Return [X, Y] of the center of cell containing provided text 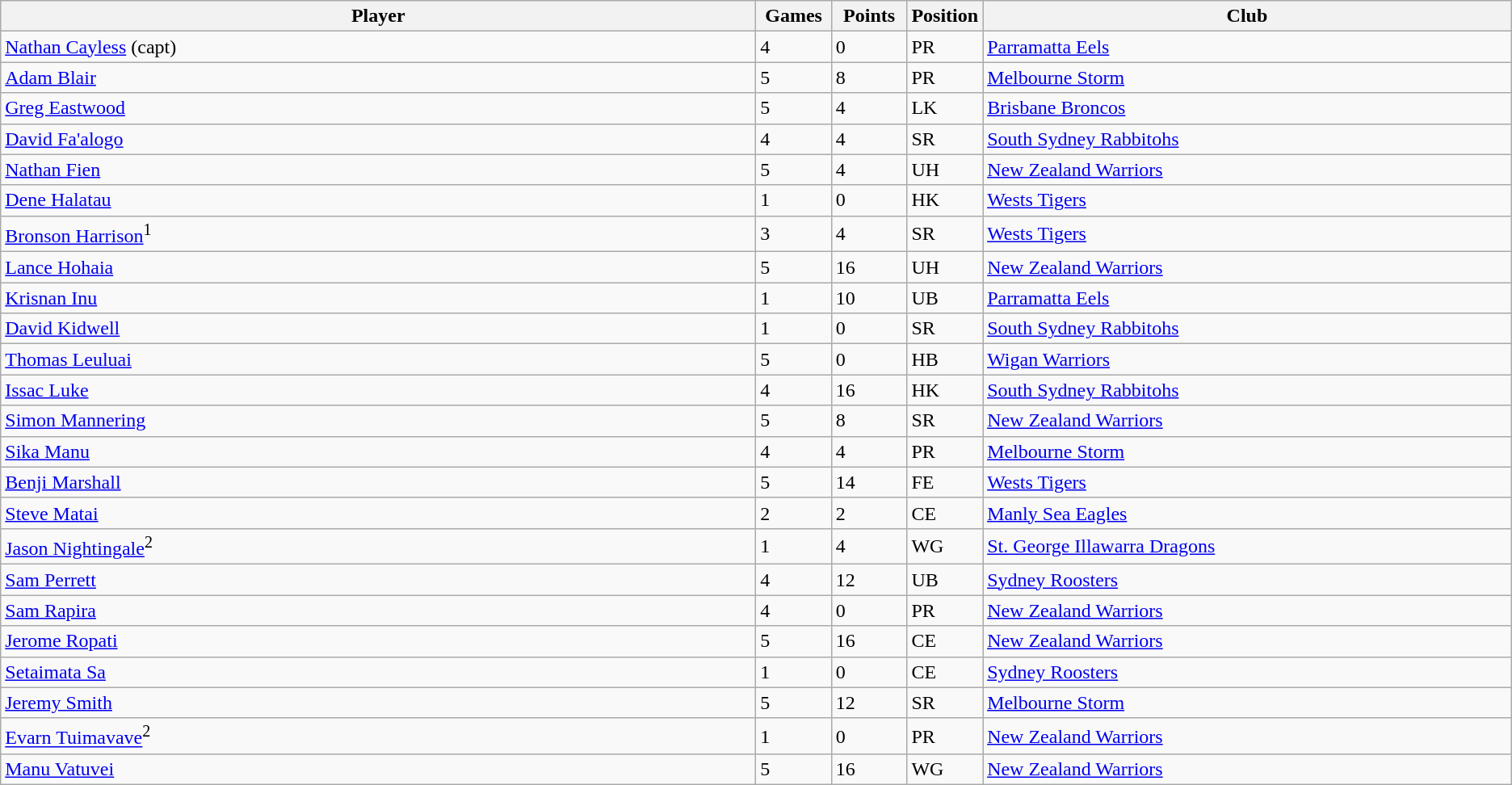
Sam Rapira [378, 611]
Evarn Tuimavave2 [378, 737]
Sam Perrett [378, 580]
LK [945, 108]
Thomas Leuluai [378, 359]
Benji Marshall [378, 482]
Sika Manu [378, 451]
St. George Illawarra Dragons [1247, 546]
Position [945, 16]
Manly Sea Eagles [1247, 513]
Points [869, 16]
Games [794, 16]
HB [945, 359]
3 [794, 234]
Manu Vatuvei [378, 770]
Simon Mannering [378, 421]
Steve Matai [378, 513]
Bronson Harrison1 [378, 234]
Greg Eastwood [378, 108]
Setaimata Sa [378, 672]
David Fa'alogo [378, 139]
Nathan Cayless (capt) [378, 47]
Player [378, 16]
Jerome Ropati [378, 641]
Jeremy Smith [378, 703]
Issac Luke [378, 390]
Wigan Warriors [1247, 359]
14 [869, 482]
Jason Nightingale2 [378, 546]
Club [1247, 16]
10 [869, 298]
FE [945, 482]
Adam Blair [378, 78]
Lance Hohaia [378, 267]
Brisbane Broncos [1247, 108]
David Kidwell [378, 329]
Krisnan Inu [378, 298]
Nathan Fien [378, 170]
Dene Halatau [378, 200]
